Find where the given text appears and provide that cell's center as (x, y) coordinate. 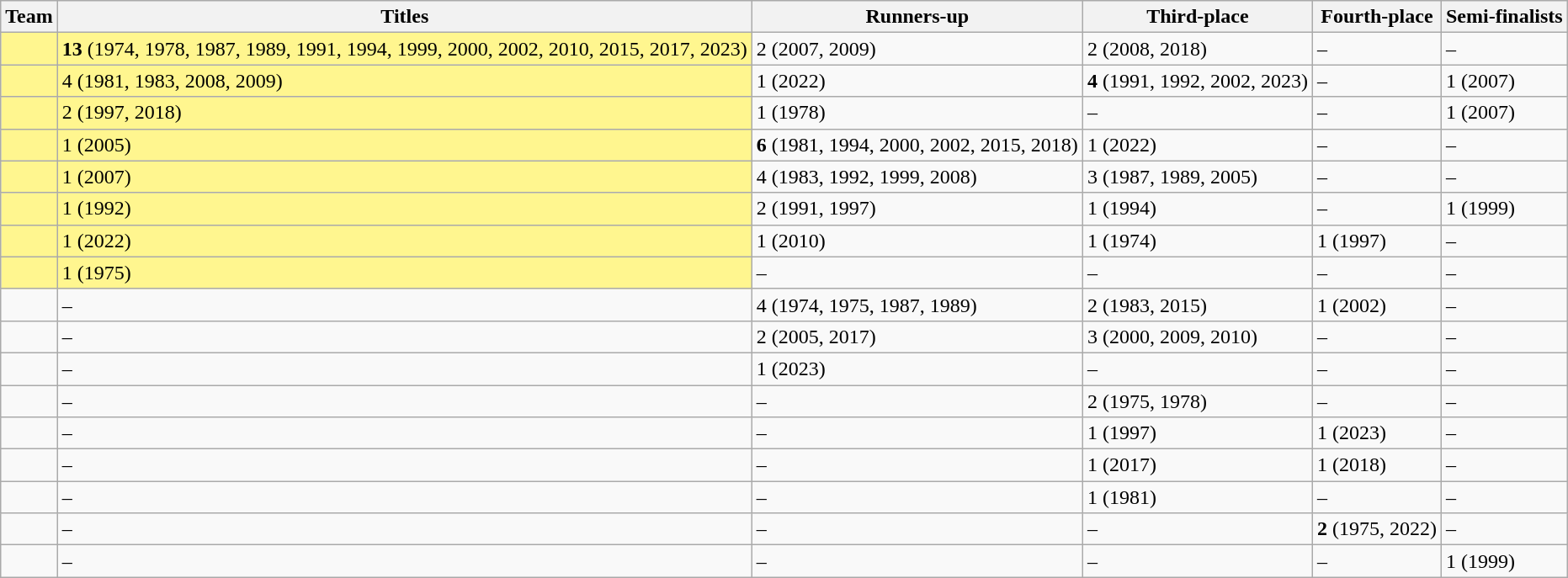
Fourth-place (1377, 17)
2 (2007, 2009) (917, 49)
1 (1978) (917, 113)
2 (1983, 2015) (1197, 305)
1 (2018) (1377, 465)
1 (1975) (404, 273)
4 (1974, 1975, 1987, 1989) (917, 305)
4 (1991, 1992, 2002, 2023) (1197, 81)
Team (29, 17)
3 (2000, 2009, 2010) (1197, 337)
3 (1987, 1989, 2005) (1197, 177)
Semi-finalists (1504, 17)
13 (1974, 1978, 1987, 1989, 1991, 1994, 1999, 2000, 2002, 2010, 2015, 2017, 2023) (404, 49)
1 (1981) (1197, 497)
1 (2005) (404, 145)
2 (1997, 2018) (404, 113)
Third-place (1197, 17)
1 (1994) (1197, 209)
6 (1981, 1994, 2000, 2002, 2015, 2018) (917, 145)
4 (1981, 1983, 2008, 2009) (404, 81)
1 (1992) (404, 209)
2 (1991, 1997) (917, 209)
2 (2005, 2017) (917, 337)
2 (1975, 1978) (1197, 401)
2 (1975, 2022) (1377, 529)
4 (1983, 1992, 1999, 2008) (917, 177)
1 (2017) (1197, 465)
1 (1974) (1197, 241)
1 (2002) (1377, 305)
Titles (404, 17)
2 (2008, 2018) (1197, 49)
1 (2010) (917, 241)
Runners-up (917, 17)
